Return the [x, y] coordinate for the center point of the cell that contains the specified text.  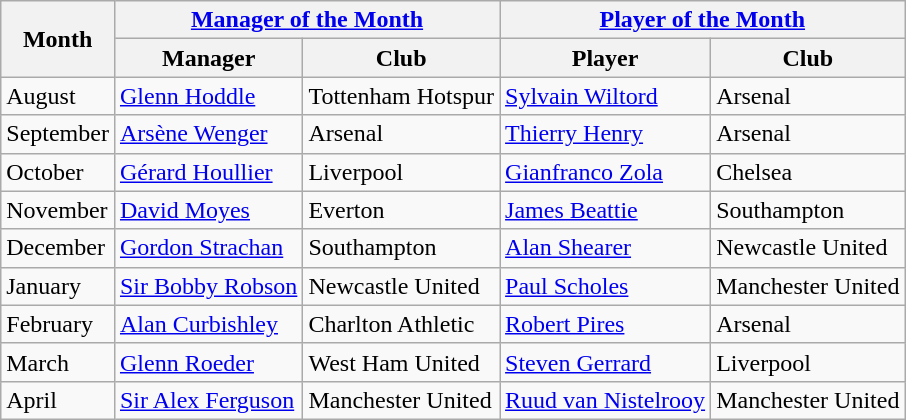
Sir Bobby Robson [208, 286]
Alan Curbishley [208, 324]
Glenn Hoddle [208, 96]
January [58, 286]
Manager [208, 58]
October [58, 172]
Steven Gerrard [606, 362]
Robert Pires [606, 324]
Tottenham Hotspur [402, 96]
Arsène Wenger [208, 134]
Gordon Strachan [208, 248]
Chelsea [808, 172]
Charlton Athletic [402, 324]
Gianfranco Zola [606, 172]
Gérard Houllier [208, 172]
Month [58, 39]
Ruud van Nistelrooy [606, 400]
April [58, 400]
Alan Shearer [606, 248]
James Beattie [606, 210]
David Moyes [208, 210]
August [58, 96]
Paul Scholes [606, 286]
November [58, 210]
December [58, 248]
Everton [402, 210]
West Ham United [402, 362]
Player of the Month [702, 20]
Player [606, 58]
Thierry Henry [606, 134]
Sir Alex Ferguson [208, 400]
Manager of the Month [306, 20]
Glenn Roeder [208, 362]
September [58, 134]
Sylvain Wiltord [606, 96]
February [58, 324]
March [58, 362]
